Locate the cell with the specified text and output its (x, y) center coordinate. 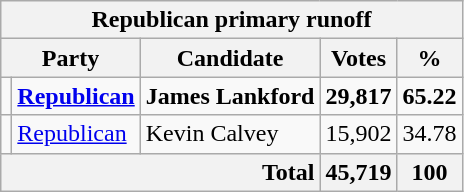
15,902 (358, 134)
45,719 (358, 172)
James Lankford (230, 96)
100 (430, 172)
65.22 (430, 96)
29,817 (358, 96)
34.78 (430, 134)
Kevin Calvey (230, 134)
Total (160, 172)
Votes (358, 58)
% (430, 58)
Candidate (230, 58)
Party (71, 58)
Republican primary runoff (232, 20)
